Find where the given text appears and provide that cell's center as (X, Y) coordinate. 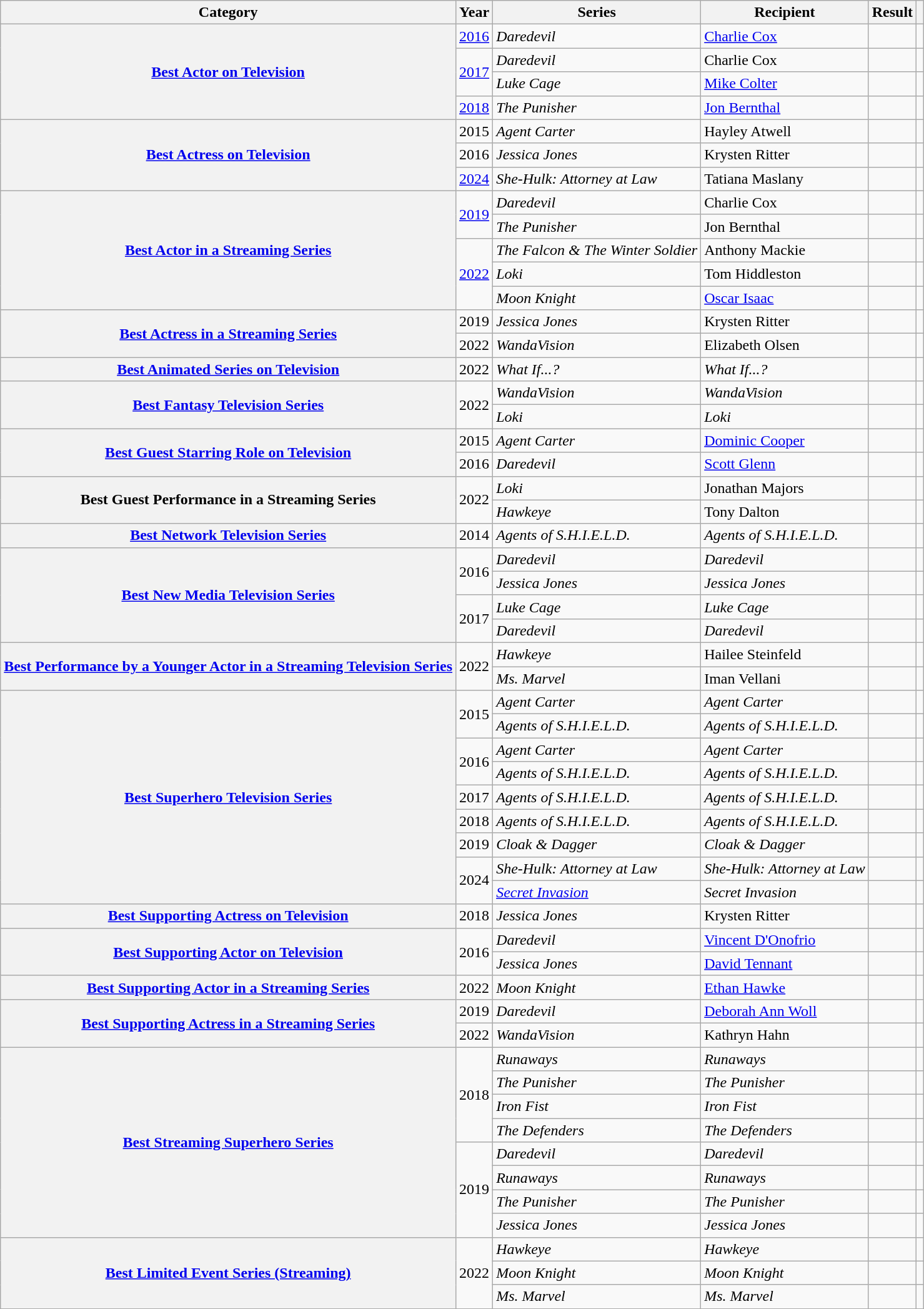
Best Supporting Actress in a Streaming Series (229, 1023)
The Falcon & The Winter Soldier (597, 250)
Oscar Isaac (785, 298)
Ethan Hawke (785, 987)
Best Actress on Television (229, 155)
Best Supporting Actor in a Streaming Series (229, 987)
Hayley Atwell (785, 131)
Best Fantasy Television Series (229, 405)
Category (229, 12)
Mike Colter (785, 84)
Hailee Steinfeld (785, 654)
Iman Vellani (785, 678)
Tom Hiddleston (785, 274)
Best Actress in a Streaming Series (229, 334)
Scott Glenn (785, 464)
Best Streaming Superhero Series (229, 1142)
Best Actor in a Streaming Series (229, 250)
Elizabeth Olsen (785, 346)
David Tennant (785, 963)
2014 (475, 535)
Anthony Mackie (785, 250)
Recipient (785, 12)
Kathryn Hahn (785, 1035)
Best Actor on Television (229, 72)
Best Limited Event Series (Streaming) (229, 1273)
Best New Media Television Series (229, 595)
Tony Dalton (785, 512)
Tatiana Maslany (785, 179)
Result (892, 12)
Best Superhero Television Series (229, 797)
Jonathan Majors (785, 488)
Best Performance by a Younger Actor in a Streaming Television Series (229, 666)
Dominic Cooper (785, 440)
Vincent D'Onofrio (785, 940)
Year (475, 12)
Best Network Television Series (229, 535)
Best Supporting Actress on Television (229, 916)
Series (597, 12)
Best Guest Starring Role on Television (229, 452)
Best Animated Series on Television (229, 369)
Deborah Ann Woll (785, 1011)
Best Guest Performance in a Streaming Series (229, 500)
Best Supporting Actor on Television (229, 952)
